Return [x, y] of the center of cell containing provided text 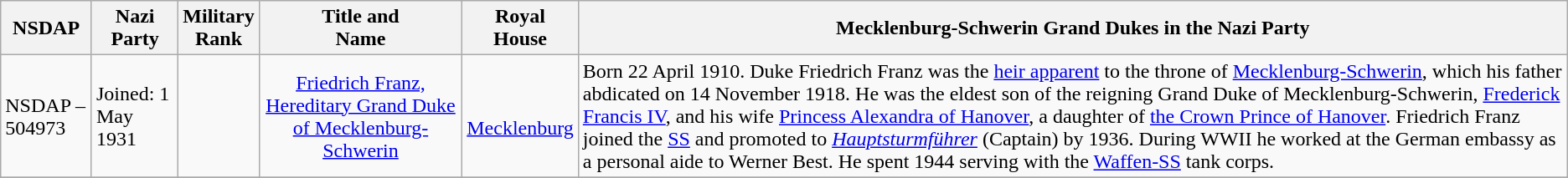
RoyalHouse [521, 28]
Mecklenburg [521, 116]
Mecklenburg-Schwerin Grand Dukes in the Nazi Party [1072, 28]
Nazi Party [134, 28]
NSDAP [47, 28]
Friedrich Franz, Hereditary Grand Duke of Mecklenburg-Schwerin [360, 116]
Title andName [360, 28]
NSDAP – 504973 [47, 116]
Joined: 1 May 1931 [134, 116]
MilitaryRank [219, 28]
